Output the (X, Y) coordinate of the center of the cell containing the given text.  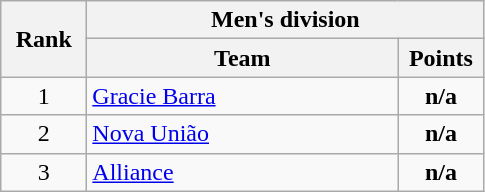
2 (44, 134)
Gracie Barra (242, 96)
Alliance (242, 172)
Nova União (242, 134)
Men's division (286, 20)
1 (44, 96)
Rank (44, 39)
Points (441, 58)
Team (242, 58)
3 (44, 172)
